For the text-containing cell, return its midpoint in (X, Y) coordinate format. 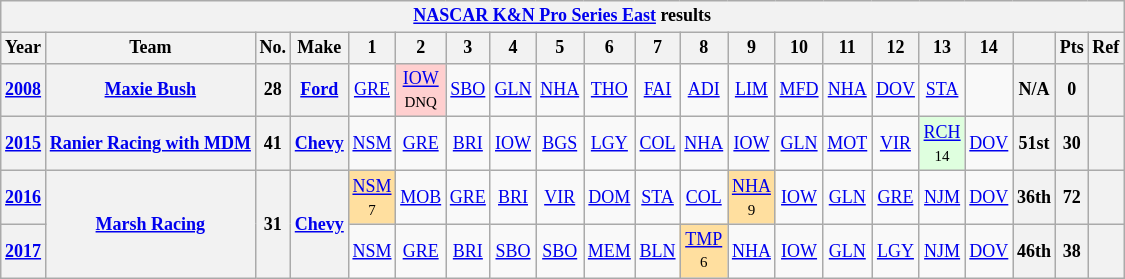
NHA9 (752, 197)
38 (1072, 251)
12 (896, 48)
Marsh Racing (150, 224)
6 (610, 48)
RCH14 (942, 144)
Make (319, 48)
14 (989, 48)
11 (848, 48)
Year (24, 48)
NASCAR K&N Pro Series East results (562, 16)
Pts (1072, 48)
8 (704, 48)
2 (421, 48)
72 (1072, 197)
41 (272, 144)
FAI (658, 90)
DOM (610, 197)
2008 (24, 90)
7 (658, 48)
Ford (319, 90)
Maxie Bush (150, 90)
3 (468, 48)
46th (1034, 251)
BLN (658, 251)
10 (799, 48)
2017 (24, 251)
0 (1072, 90)
BGS (560, 144)
MEM (610, 251)
9 (752, 48)
36th (1034, 197)
N/A (1034, 90)
28 (272, 90)
LIM (752, 90)
Ref (1106, 48)
31 (272, 224)
1 (372, 48)
MOB (421, 197)
MFD (799, 90)
NSM7 (372, 197)
IOWDNQ (421, 90)
MOT (848, 144)
Team (150, 48)
Ranier Racing with MDM (150, 144)
ADI (704, 90)
2016 (24, 197)
30 (1072, 144)
2015 (24, 144)
TMP6 (704, 251)
THO (610, 90)
13 (942, 48)
No. (272, 48)
5 (560, 48)
4 (513, 48)
51st (1034, 144)
